Return the [x, y] coordinate for the center point of the cell that contains the specified text.  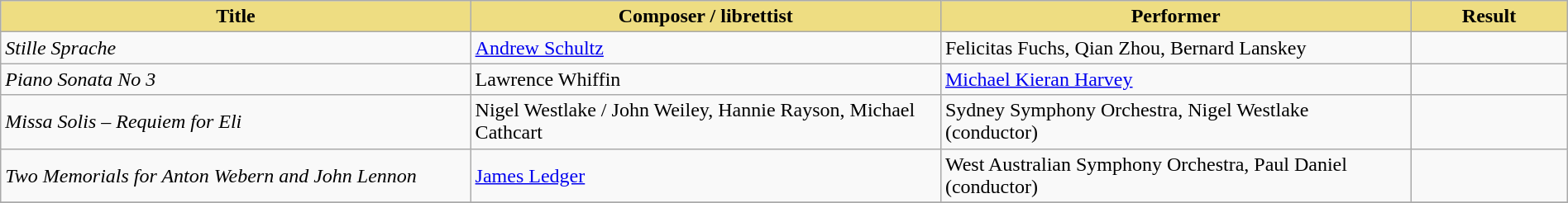
Felicitas Fuchs, Qian Zhou, Bernard Lanskey [1175, 48]
Composer / librettist [705, 17]
Andrew Schultz [705, 48]
Sydney Symphony Orchestra, Nigel Westlake (conductor) [1175, 122]
Two Memorials for Anton Webern and John Lennon [236, 175]
Michael Kieran Harvey [1175, 79]
Stille Sprache [236, 48]
Result [1489, 17]
Missa Solis – Requiem for Eli [236, 122]
Piano Sonata No 3 [236, 79]
Performer [1175, 17]
Title [236, 17]
James Ledger [705, 175]
West Australian Symphony Orchestra, Paul Daniel (conductor) [1175, 175]
Lawrence Whiffin [705, 79]
Nigel Westlake / John Weiley, Hannie Rayson, Michael Cathcart [705, 122]
